Detect which cell encompasses the target text, then output its [X, Y] center coordinate. 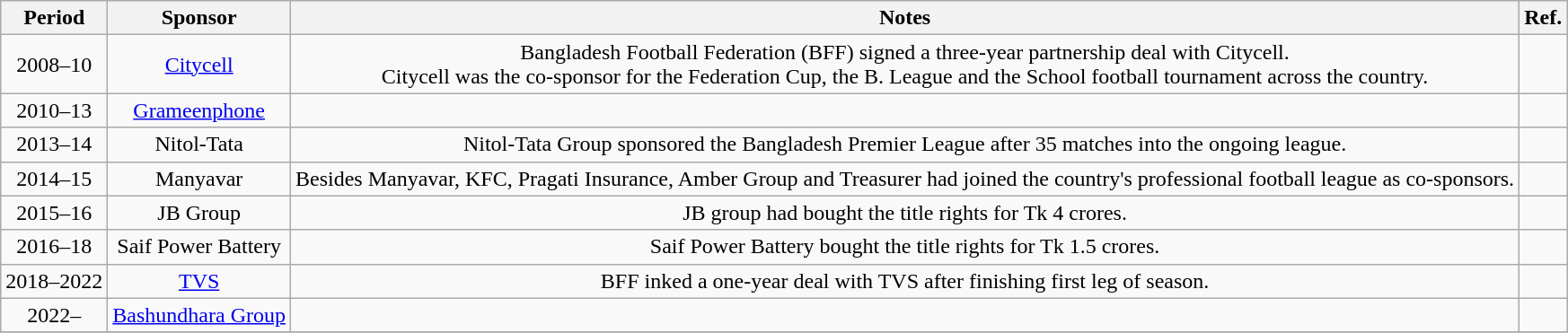
Saif Power Battery bought the title rights for Tk 1.5 crores. [905, 247]
2015–16 [54, 213]
2018–2022 [54, 281]
Grameenphone [199, 110]
Nitol-Tata Group sponsored the Bangladesh Premier League after 35 matches into the ongoing league. [905, 145]
Besides Manyavar, KFC, Pragati Insurance, Amber Group and Treasurer had joined the country's professional football league as co-sponsors. [905, 179]
2008–10 [54, 65]
Ref. [1543, 18]
Manyavar [199, 179]
Nitol-Tata [199, 145]
2016–18 [54, 247]
Bashundhara Group [199, 315]
BFF inked a one-year deal with TVS after finishing first leg of season. [905, 281]
Period [54, 18]
TVS [199, 281]
2013–14 [54, 145]
2014–15 [54, 179]
Citycell [199, 65]
JB group had bought the title rights for Tk 4 crores. [905, 213]
Notes [905, 18]
JB Group [199, 213]
2022– [54, 315]
Sponsor [199, 18]
Saif Power Battery [199, 247]
2010–13 [54, 110]
